Capture the cell that displays the provided text and extract its [x, y] central coordinate. 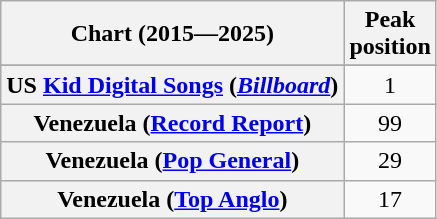
Venezuela (Top Anglo) [172, 199]
1 [390, 85]
Chart (2015—2025) [172, 34]
29 [390, 161]
US Kid Digital Songs (Billboard) [172, 85]
Venezuela (Pop General) [172, 161]
17 [390, 199]
Peakposition [390, 34]
99 [390, 123]
Venezuela (Record Report) [172, 123]
